Capture the cell that displays the provided text and extract its [X, Y] central coordinate. 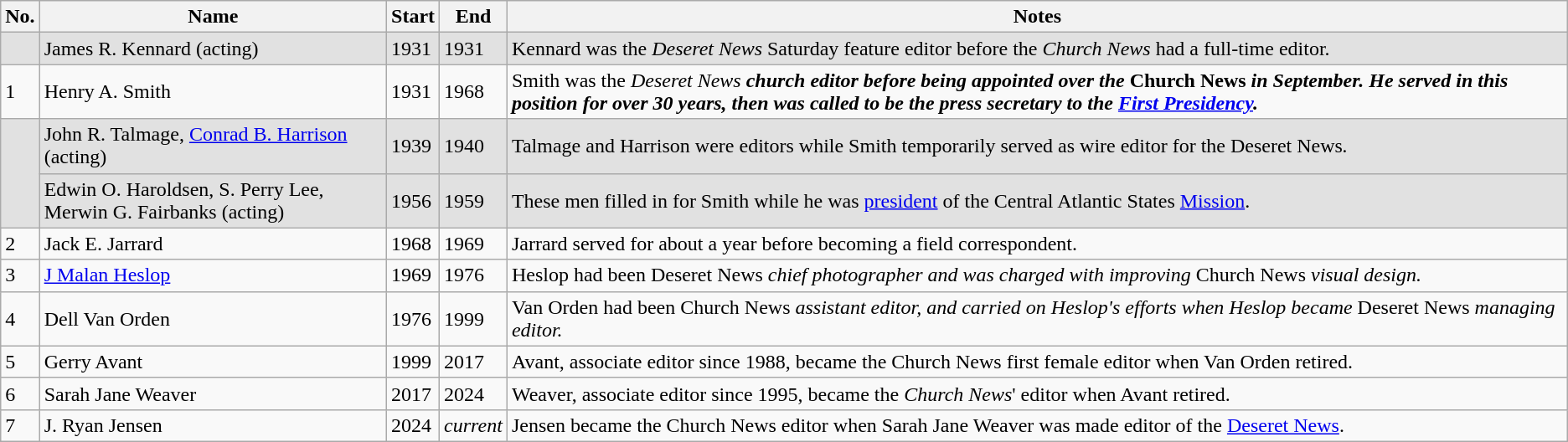
Weaver, associate editor since 1995, became the Church News' editor when Avant retired. [1037, 393]
Heslop had been Deseret News chief photographer and was charged with improving Church News visual design. [1037, 275]
Start [414, 17]
7 [20, 425]
J Malan Heslop [213, 275]
James R. Kennard (acting) [213, 49]
1 [20, 92]
3 [20, 275]
Sarah Jane Weaver [213, 393]
Jarrard served for about a year before becoming a field correspondent. [1037, 244]
Van Orden had been Church News assistant editor, and carried on Heslop's efforts when Heslop became Deseret News managing editor. [1037, 318]
2 [20, 244]
These men filled in for Smith while he was president of the Central Atlantic States Mission. [1037, 201]
Jensen became the Church News editor when Sarah Jane Weaver was made editor of the Deseret News. [1037, 425]
Name [213, 17]
5 [20, 362]
Dell Van Orden [213, 318]
Jack E. Jarrard [213, 244]
John R. Talmage, Conrad B. Harrison (acting) [213, 146]
1956 [414, 201]
Gerry Avant [213, 362]
End [474, 17]
1940 [474, 146]
4 [20, 318]
Kennard was the Deseret News Saturday feature editor before the Church News had a full-time editor. [1037, 49]
Avant, associate editor since 1988, became the Church News first female editor when Van Orden retired. [1037, 362]
J. Ryan Jensen [213, 425]
1959 [474, 201]
6 [20, 393]
Notes [1037, 17]
current [474, 425]
Edwin O. Haroldsen, S. Perry Lee, Merwin G. Fairbanks (acting) [213, 201]
1939 [414, 146]
No. [20, 17]
Talmage and Harrison were editors while Smith temporarily served as wire editor for the Deseret News. [1037, 146]
Henry A. Smith [213, 92]
